Output the [X, Y] coordinate of the center of the cell containing the given text.  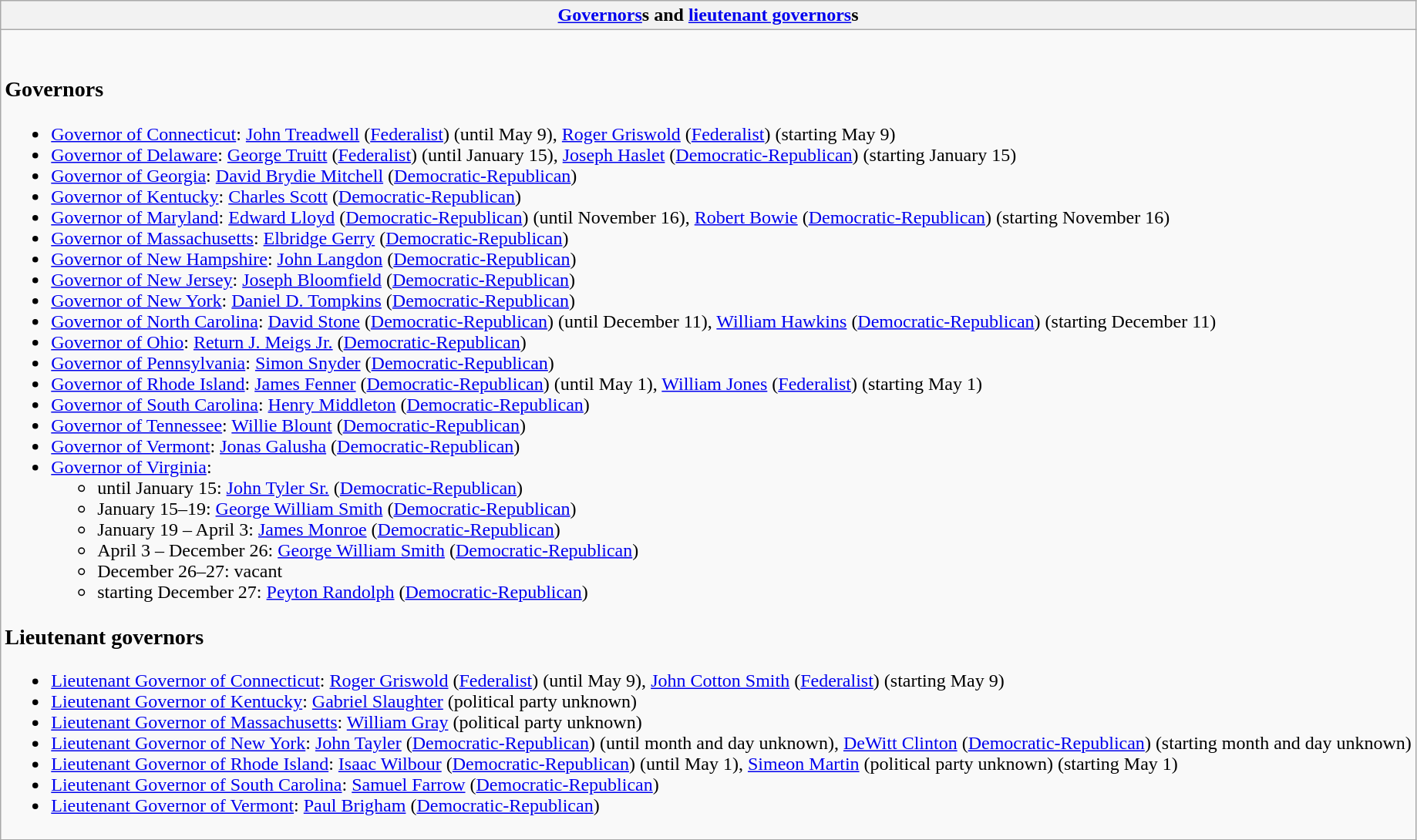
Governorss and lieutenant governorss [708, 15]
